Output the (x, y) coordinate of the center of the cell containing the given text.  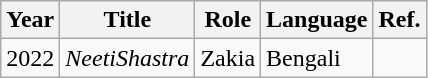
Bengali (317, 58)
NeetiShastra (128, 58)
Year (30, 20)
Zakia (228, 58)
Role (228, 20)
Language (317, 20)
Title (128, 20)
2022 (30, 58)
Ref. (400, 20)
